Provide the [x, y] coordinate of the cell's center where the given text is located.  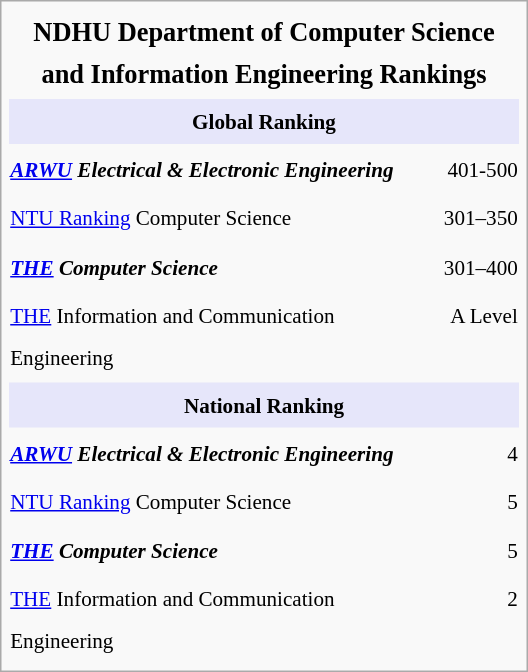
4 [469, 454]
National Ranking [264, 406]
A Level [469, 336]
301–400 [469, 266]
NDHU Department of Computer Science and Information Engineering Rankings [264, 52]
Global Ranking [264, 122]
2 [469, 620]
401-500 [469, 170]
301–350 [469, 218]
